Scan for the cell matching the given text and deliver its [x, y] coordinate at center. 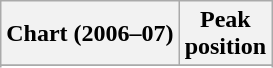
Peakposition [225, 34]
Chart (2006–07) [90, 34]
